Pinpoint the cell where the given text exists, returning its [x, y] midpoint coordinate. 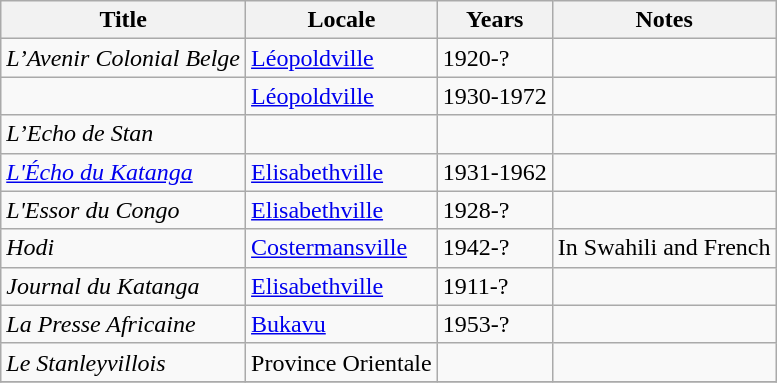
Years [494, 20]
1953-? [494, 324]
Locale [342, 20]
Le Stanleyvillois [124, 362]
1930-1972 [494, 96]
In Swahili and French [664, 248]
1931-1962 [494, 172]
Journal du Katanga [124, 286]
Costermansville [342, 248]
1920-? [494, 58]
1942-? [494, 248]
Bukavu [342, 324]
L’Avenir Colonial Belge [124, 58]
Province Orientale [342, 362]
Title [124, 20]
Hodi [124, 248]
La Presse Africaine [124, 324]
L'Essor du Congo [124, 210]
L’Echo de Stan [124, 134]
1928-? [494, 210]
L'Écho du Katanga [124, 172]
Notes [664, 20]
1911-? [494, 286]
